Search for the cell housing the specified text and yield its [X, Y] center coordinate. 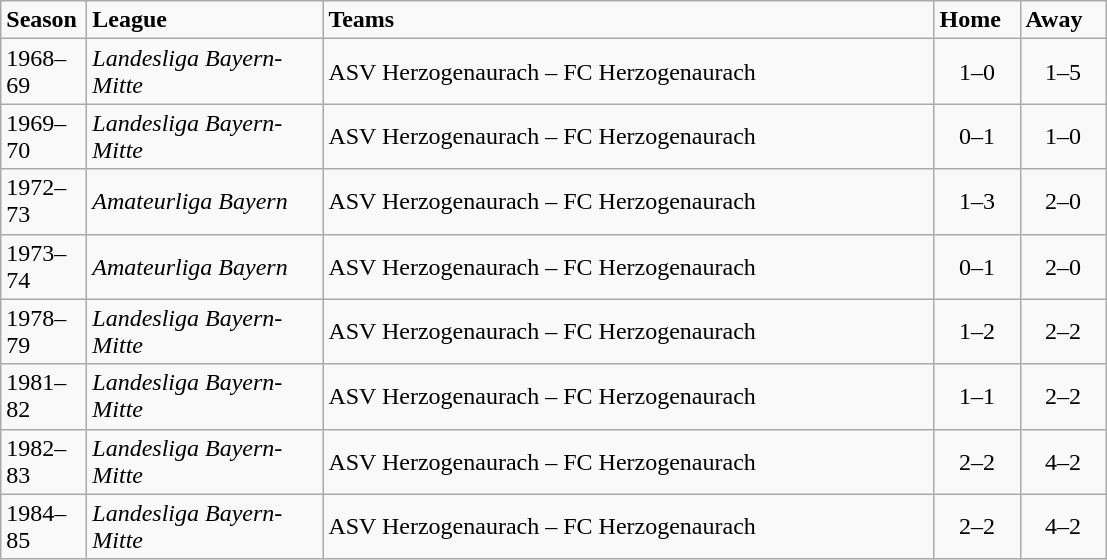
League [205, 20]
Season [44, 20]
Away [1063, 20]
1981–82 [44, 396]
1973–74 [44, 266]
1–5 [1063, 72]
1968–69 [44, 72]
1–2 [977, 332]
1–1 [977, 396]
1982–83 [44, 462]
1978–79 [44, 332]
1972–73 [44, 202]
Home [977, 20]
1969–70 [44, 136]
Teams [628, 20]
1–3 [977, 202]
1984–85 [44, 526]
